Extract the (x, y) coordinate from the center of the cell holding the provided text.  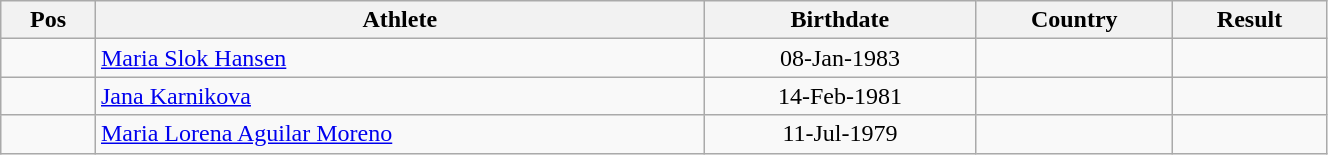
Country (1074, 20)
Birthdate (840, 20)
Athlete (400, 20)
11-Jul-1979 (840, 134)
Maria Slok Hansen (400, 58)
Pos (48, 20)
14-Feb-1981 (840, 96)
08-Jan-1983 (840, 58)
Maria Lorena Aguilar Moreno (400, 134)
Result (1250, 20)
Jana Karnikova (400, 96)
